Scan for the cell matching the given text and deliver its [x, y] coordinate at center. 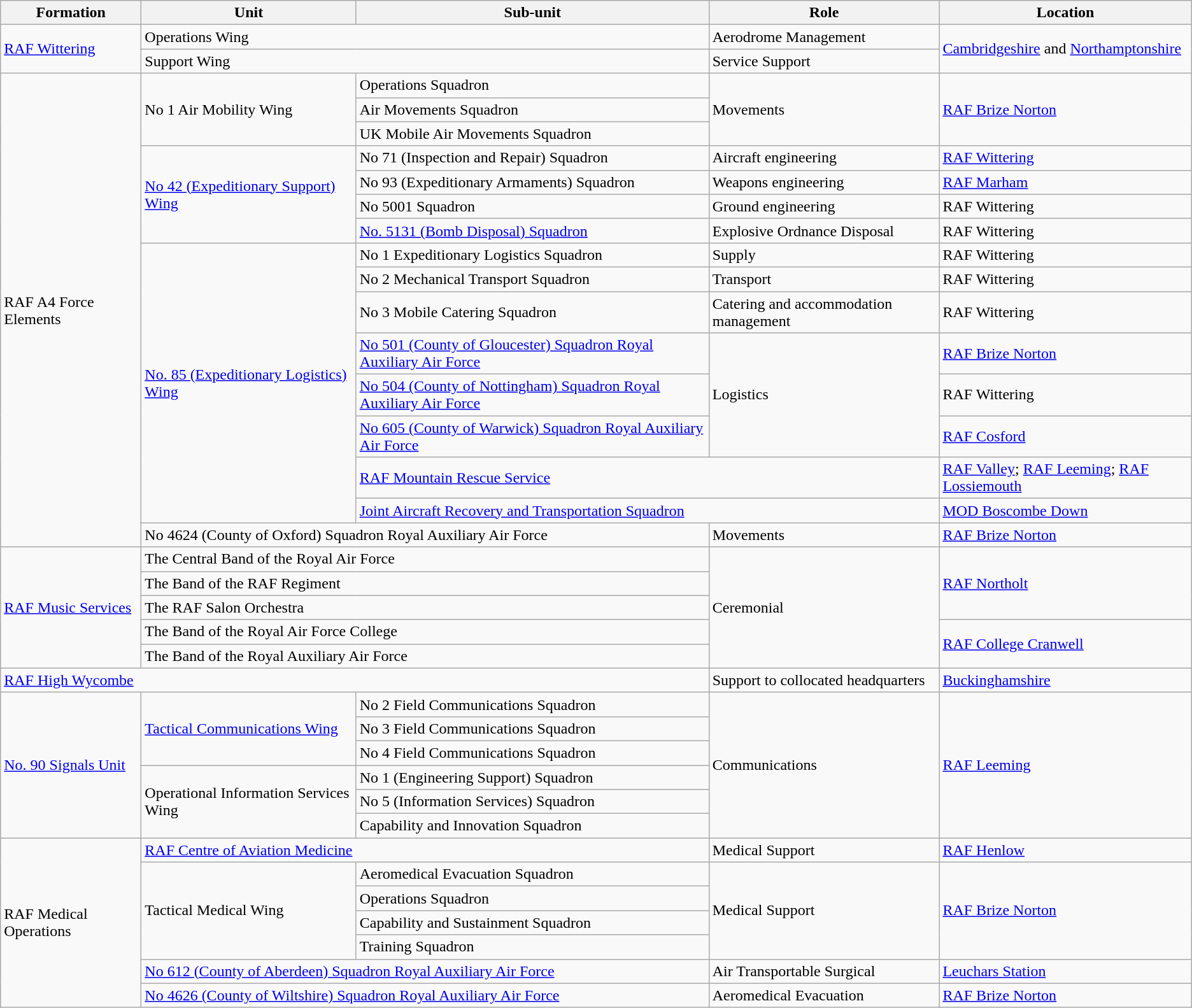
Transport [824, 279]
Air Transportable Surgical [824, 971]
The Central Band of the Royal Air Force [425, 559]
RAF Cosford [1065, 437]
No. 90 Signals Unit [71, 765]
Tactical Communications Wing [248, 728]
Joint Aircraft Recovery and Transportation Squadron [648, 511]
No 504 (County of Nottingham) Squadron Royal Auxiliary Air Force [532, 395]
Supply [824, 255]
No 71 (Inspection and Repair) Squadron [532, 158]
Cambridgeshire and Northamptonshire [1065, 49]
No 42 (Expeditionary Support) Wing [248, 194]
Tactical Medical Wing [248, 911]
RAF Leeming [1065, 765]
Weapons engineering [824, 182]
Communications [824, 765]
No 3 Field Communications Squadron [532, 728]
No 1 Expeditionary Logistics Squadron [532, 255]
No 2 Mechanical Transport Squadron [532, 279]
Support to collocated headquarters [824, 680]
Service Support [824, 61]
RAF A4 Force Elements [71, 310]
No 93 (Expeditionary Armaments) Squadron [532, 182]
Location [1065, 13]
Aeromedical Evacuation [824, 995]
No 2 Field Communications Squadron [532, 704]
No. 5131 (Bomb Disposal) Squadron [532, 231]
RAF Henlow [1065, 850]
Role [824, 13]
No 3 Mobile Catering Squadron [532, 312]
No 501 (County of Gloucester) Squadron Royal Auxiliary Air Force [532, 354]
Buckinghamshire [1065, 680]
No 4 Field Communications Squadron [532, 753]
RAF Marham [1065, 182]
Operational Information Services Wing [248, 802]
UK Mobile Air Movements Squadron [532, 134]
RAF High Wycombe [355, 680]
No 605 (County of Warwick) Squadron Royal Auxiliary Air Force [532, 437]
Capability and Sustainment Squadron [532, 923]
Ceremonial [824, 607]
Sub-unit [532, 13]
MOD Boscombe Down [1065, 511]
Aerodrome Management [824, 37]
The Band of the RAF Regiment [425, 583]
The RAF Salon Orchestra [425, 607]
No 5 (Information Services) Squadron [532, 802]
Training Squadron [532, 947]
Capability and Innovation Squadron [532, 826]
RAF Valley; RAF Leeming; RAF Lossiemouth [1065, 478]
No 4626 (County of Wiltshire) Squadron Royal Auxiliary Air Force [425, 995]
No. 85 (Expeditionary Logistics) Wing [248, 383]
Formation [71, 13]
Aeromedical Evacuation Squadron [532, 874]
Support Wing [425, 61]
No 5001 Squadron [532, 206]
Unit [248, 13]
No 4624 (County of Oxford) Squadron Royal Auxiliary Air Force [425, 535]
No 1 (Engineering Support) Squadron [532, 777]
Catering and accommodation management [824, 312]
RAF Mountain Rescue Service [648, 478]
RAF College Cranwell [1065, 644]
RAF Medical Operations [71, 923]
Aircraft engineering [824, 158]
Explosive Ordnance Disposal [824, 231]
No 1 Air Mobility Wing [248, 110]
The Band of the Royal Auxiliary Air Force [425, 656]
No 612 (County of Aberdeen) Squadron Royal Auxiliary Air Force [425, 971]
Operations Wing [425, 37]
Air Movements Squadron [532, 110]
RAF Centre of Aviation Medicine [425, 850]
The Band of the Royal Air Force College [425, 632]
Ground engineering [824, 206]
RAF Music Services [71, 607]
RAF Northolt [1065, 583]
Leuchars Station [1065, 971]
Logistics [824, 395]
